Output the [X, Y] coordinate of the center of the cell containing the given text.  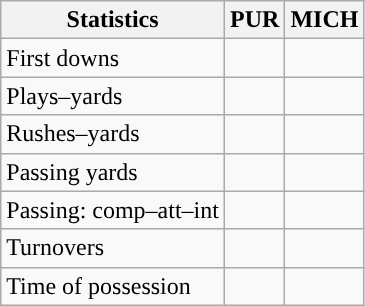
Passing yards [113, 172]
Passing: comp–att–int [113, 210]
First downs [113, 58]
PUR [254, 20]
Plays–yards [113, 96]
MICH [324, 20]
Time of possession [113, 286]
Turnovers [113, 248]
Statistics [113, 20]
Rushes–yards [113, 134]
